Return the (x, y) coordinate for the center point of the cell that contains the specified text.  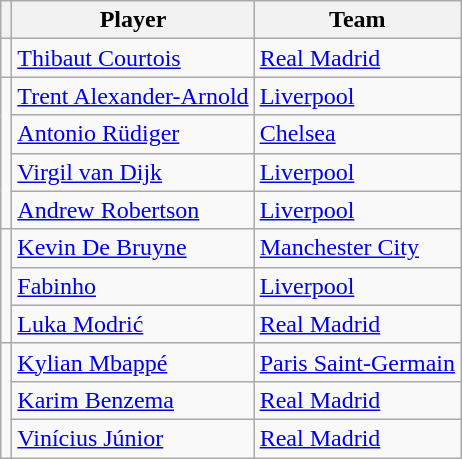
Trent Alexander-Arnold (133, 96)
Fabinho (133, 286)
Vinícius Júnior (133, 438)
Manchester City (357, 248)
Team (357, 20)
Virgil van Dijk (133, 172)
Kevin De Bruyne (133, 248)
Paris Saint-Germain (357, 362)
Thibaut Courtois (133, 58)
Chelsea (357, 134)
Karim Benzema (133, 400)
Andrew Robertson (133, 210)
Antonio Rüdiger (133, 134)
Player (133, 20)
Luka Modrić (133, 324)
Kylian Mbappé (133, 362)
